Locate the cell with the specified text and output its (x, y) center coordinate. 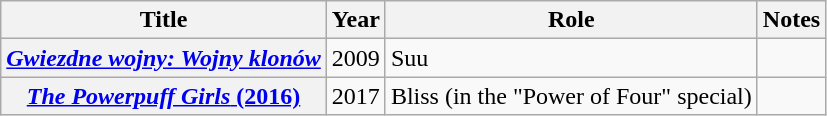
Suu (571, 58)
2009 (356, 58)
Role (571, 20)
Title (164, 20)
Gwiezdne wojny: Wojny klonów (164, 58)
The Powerpuff Girls (2016) (164, 96)
Bliss (in the "Power of Four" special) (571, 96)
Notes (791, 20)
2017 (356, 96)
Year (356, 20)
